Provide the (X, Y) coordinate of the cell's center where the given text is located.  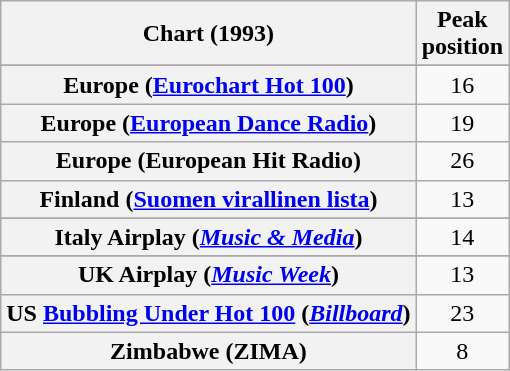
Europe (European Hit Radio) (208, 161)
8 (462, 351)
US Bubbling Under Hot 100 (Billboard) (208, 313)
23 (462, 313)
Italy Airplay (Music & Media) (208, 237)
26 (462, 161)
19 (462, 123)
16 (462, 85)
Chart (1993) (208, 34)
14 (462, 237)
Peakposition (462, 34)
Zimbabwe (ZIMA) (208, 351)
Europe (European Dance Radio) (208, 123)
Finland (Suomen virallinen lista) (208, 199)
Europe (Eurochart Hot 100) (208, 85)
UK Airplay (Music Week) (208, 275)
